From the cell containing the given text, extract its center point as (X, Y) coordinate. 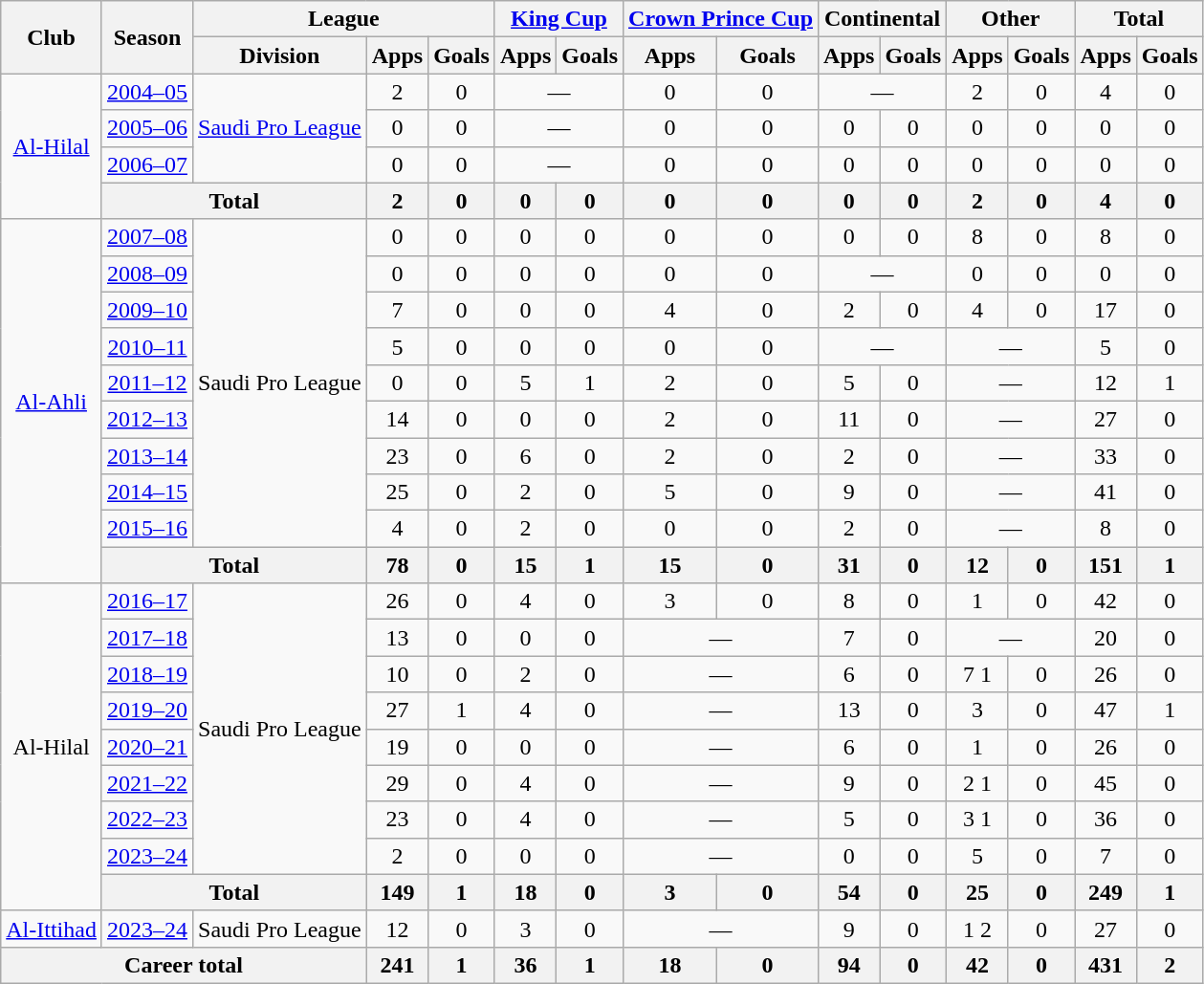
2009–10 (147, 310)
Club (52, 37)
2022–23 (147, 820)
2021–22 (147, 783)
78 (397, 565)
Al-Ahli (52, 402)
3 1 (977, 820)
2005–06 (147, 128)
Season (147, 37)
2014–15 (147, 492)
14 (397, 419)
2020–21 (147, 747)
54 (849, 892)
19 (397, 747)
11 (849, 419)
Career total (184, 965)
151 (1105, 565)
2008–09 (147, 273)
249 (1105, 892)
149 (397, 892)
17 (1105, 310)
Other (1011, 19)
2018–19 (147, 674)
7 1 (977, 674)
47 (1105, 711)
2019–20 (147, 711)
31 (849, 565)
1 2 (977, 929)
45 (1105, 783)
Continental (883, 19)
2017–18 (147, 638)
2006–07 (147, 164)
2010–11 (147, 346)
League (344, 19)
431 (1105, 965)
2011–12 (147, 383)
33 (1105, 456)
2012–13 (147, 419)
2016–17 (147, 601)
20 (1105, 638)
94 (849, 965)
Al-Ittihad (52, 929)
29 (397, 783)
King Cup (558, 19)
2013–14 (147, 456)
Crown Prince Cup (721, 19)
241 (397, 965)
Division (280, 55)
2004–05 (147, 92)
2 1 (977, 783)
41 (1105, 492)
2007–08 (147, 237)
2015–16 (147, 529)
10 (397, 674)
